Capture the cell that displays the provided text and extract its [X, Y] central coordinate. 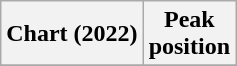
Chart (2022) [72, 34]
Peakposition [189, 34]
